Output the [x, y] coordinate of the center of the cell containing the given text.  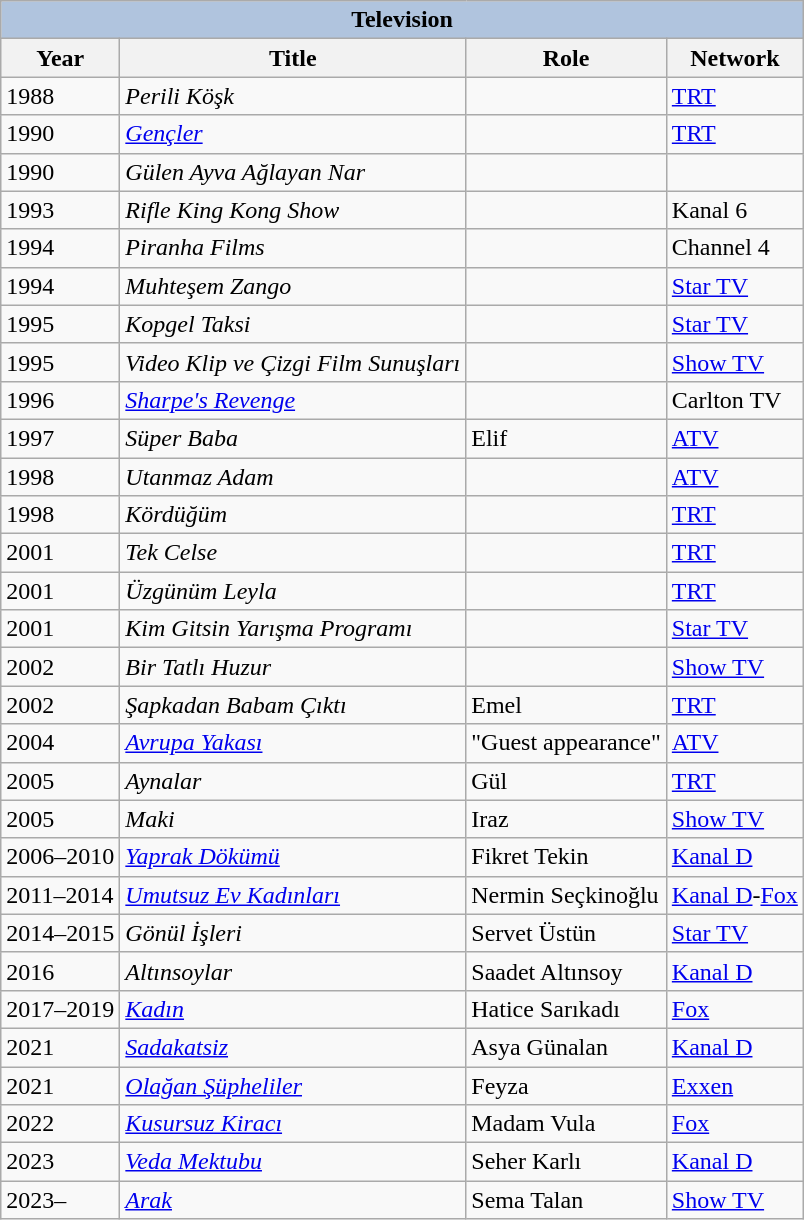
Perili Köşk [293, 96]
Kopgel Taksi [293, 324]
1996 [60, 400]
Piranha Films [293, 248]
Kadın [293, 1009]
Feyza [566, 1085]
Rifle King Kong Show [293, 210]
Exxen [734, 1085]
Channel 4 [734, 248]
Network [734, 58]
Aynalar [293, 781]
Kanal D-Fox [734, 895]
Emel [566, 705]
Olağan Şüpheliler [293, 1085]
Gülen Ayva Ağlayan Nar [293, 172]
Gençler [293, 134]
Bir Tatlı Huzur [293, 667]
Kördüğüm [293, 515]
Avrupa Yakası [293, 743]
Üzgünüm Leyla [293, 591]
1997 [60, 438]
Sema Talan [566, 1200]
Kanal 6 [734, 210]
Maki [293, 819]
Altınsoylar [293, 971]
Elif [566, 438]
2011–2014 [60, 895]
Veda Mektubu [293, 1162]
Kim Gitsin Yarışma Programı [293, 629]
2004 [60, 743]
"Guest appearance" [566, 743]
2017–2019 [60, 1009]
Yaprak Dökümü [293, 857]
Muhteşem Zango [293, 286]
2016 [60, 971]
1988 [60, 96]
Madam Vula [566, 1124]
Saadet Altınsoy [566, 971]
Role [566, 58]
Gönül İşleri [293, 933]
Asya Günalan [566, 1047]
Servet Üstün [566, 933]
Nermin Seçkinoğlu [566, 895]
Utanmaz Adam [293, 477]
Sharpe's Revenge [293, 400]
Television [402, 20]
Fikret Tekin [566, 857]
Video Klip ve Çizgi Film Sunuşları [293, 362]
Iraz [566, 819]
Umutsuz Ev Kadınları [293, 895]
Hatice Sarıkadı [566, 1009]
Title [293, 58]
Sadakatsiz [293, 1047]
2023 [60, 1162]
2014–2015 [60, 933]
Süper Baba [293, 438]
Tek Celse [293, 553]
Carlton TV [734, 400]
Şapkadan Babam Çıktı [293, 705]
Kusursuz Kiracı [293, 1124]
2022 [60, 1124]
1993 [60, 210]
2006–2010 [60, 857]
Arak [293, 1200]
2023– [60, 1200]
Gül [566, 781]
Seher Karlı [566, 1162]
Year [60, 58]
